Extract the [x, y] coordinate from the center of the cell holding the provided text.  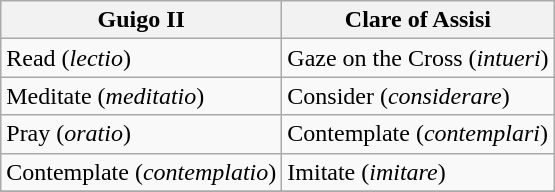
Contemplate (contemplari) [418, 134]
Contemplate (contemplatio) [142, 172]
Pray (oratio) [142, 134]
Gaze on the Cross (intueri) [418, 58]
Read (lectio) [142, 58]
Guigo II [142, 20]
Consider (considerare) [418, 96]
Meditate (meditatio) [142, 96]
Imitate (imitare) [418, 172]
Clare of Assisi [418, 20]
